Identify which cell holds the provided text, then report its [X, Y] central coordinate. 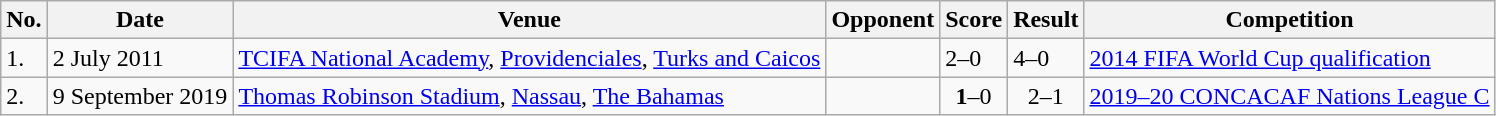
1–0 [974, 96]
2–1 [1046, 96]
Thomas Robinson Stadium, Nassau, The Bahamas [530, 96]
2–0 [974, 58]
1. [24, 58]
Competition [1290, 20]
Opponent [883, 20]
2 July 2011 [140, 58]
9 September 2019 [140, 96]
2019–20 CONCACAF Nations League C [1290, 96]
Result [1046, 20]
Score [974, 20]
Date [140, 20]
2014 FIFA World Cup qualification [1290, 58]
2. [24, 96]
Venue [530, 20]
4–0 [1046, 58]
TCIFA National Academy, Providenciales, Turks and Caicos [530, 58]
No. [24, 20]
